From the cell containing the given text, extract its center point as [x, y] coordinate. 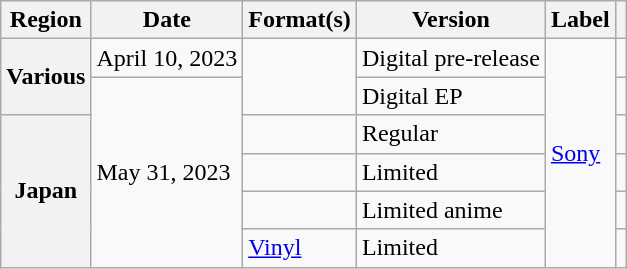
Region [46, 20]
April 10, 2023 [167, 58]
Version [450, 20]
Japan [46, 191]
Sony [580, 153]
Limited anime [450, 210]
Regular [450, 134]
Digital EP [450, 96]
Digital pre-release [450, 58]
Vinyl [300, 248]
Various [46, 77]
Format(s) [300, 20]
May 31, 2023 [167, 172]
Date [167, 20]
Label [580, 20]
